Output the [X, Y] coordinate of the center of the cell containing the given text.  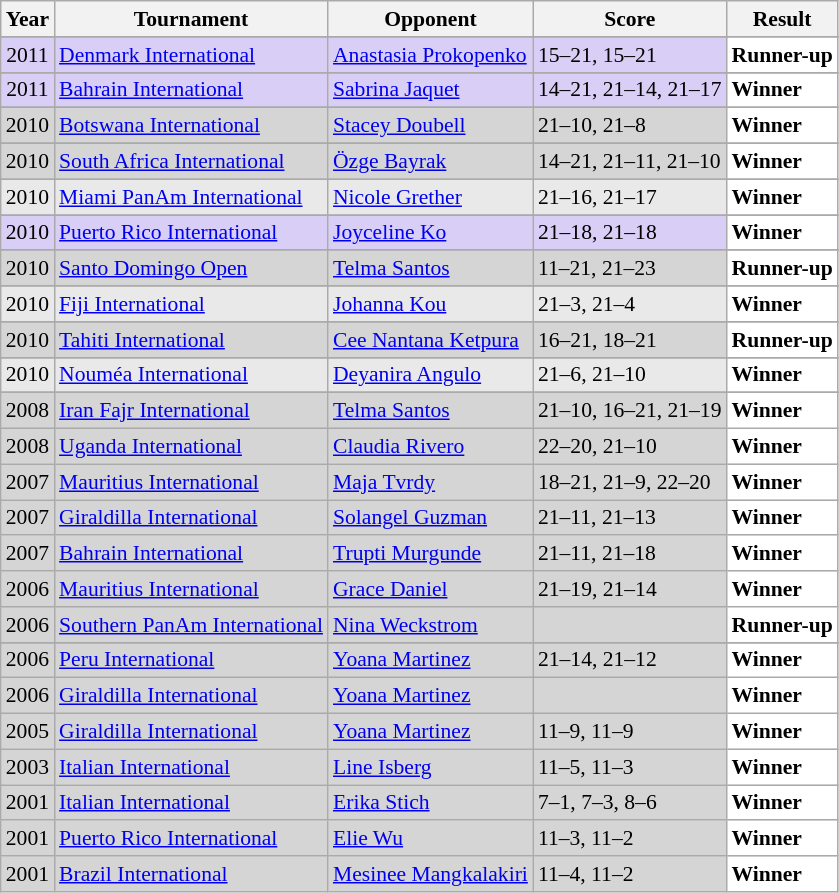
Maja Tvrdy [430, 482]
Botswana International [191, 126]
Denmark International [191, 55]
Nina Weckstrom [430, 625]
Tahiti International [191, 340]
Uganda International [191, 447]
Mesinee Mangkalakiri [430, 874]
7–1, 7–3, 8–6 [630, 803]
South Africa International [191, 162]
Iran Fajr International [191, 411]
11–5, 11–3 [630, 767]
Anastasia Prokopenko [430, 55]
21–16, 21–17 [630, 197]
14–21, 21–14, 21–17 [630, 90]
Stacey Doubell [430, 126]
Sabrina Jaquet [430, 90]
11–3, 11–2 [630, 839]
16–21, 18–21 [630, 340]
Joyceline Ko [430, 233]
18–21, 21–9, 22–20 [630, 482]
21–10, 21–8 [630, 126]
Deyanira Angulo [430, 375]
Erika Stich [430, 803]
Cee Nantana Ketpura [430, 340]
11–21, 21–23 [630, 269]
21–19, 21–14 [630, 589]
21–3, 21–4 [630, 304]
11–9, 11–9 [630, 732]
Solangel Guzman [430, 518]
Claudia Rivero [430, 447]
Grace Daniel [430, 589]
21–10, 16–21, 21–19 [630, 411]
21–11, 21–13 [630, 518]
2005 [28, 732]
Miami PanAm International [191, 197]
Nicole Grether [430, 197]
Year [28, 19]
22–20, 21–10 [630, 447]
Line Isberg [430, 767]
Opponent [430, 19]
21–18, 21–18 [630, 233]
Score [630, 19]
Elie Wu [430, 839]
Result [782, 19]
14–21, 21–11, 21–10 [630, 162]
15–21, 15–21 [630, 55]
Santo Domingo Open [191, 269]
11–4, 11–2 [630, 874]
21–14, 21–12 [630, 660]
2003 [28, 767]
Trupti Murgunde [430, 554]
Johanna Kou [430, 304]
Peru International [191, 660]
Brazil International [191, 874]
Nouméa International [191, 375]
21–6, 21–10 [630, 375]
Fiji International [191, 304]
Southern PanAm International [191, 625]
21–11, 21–18 [630, 554]
Özge Bayrak [430, 162]
Tournament [191, 19]
